Output the [x, y] coordinate of the center of the cell containing the given text.  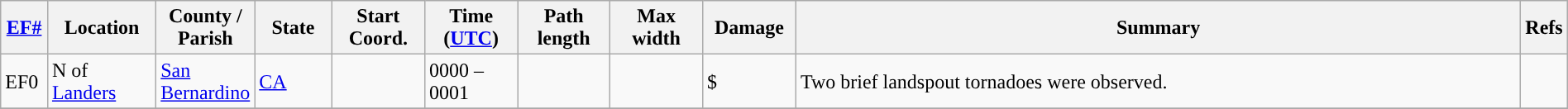
Location [101, 28]
Two brief landspout tornadoes were observed. [1158, 81]
N of Landers [101, 81]
Max width [657, 28]
Path length [564, 28]
San Bernardino [205, 81]
Summary [1158, 28]
$ [749, 81]
County / Parish [205, 28]
Time (UTC) [471, 28]
0000 – 0001 [471, 81]
State [293, 28]
Refs [1545, 28]
EF0 [25, 81]
Damage [749, 28]
CA [293, 81]
Start Coord. [378, 28]
EF# [25, 28]
